Capture the cell that displays the provided text and extract its (X, Y) central coordinate. 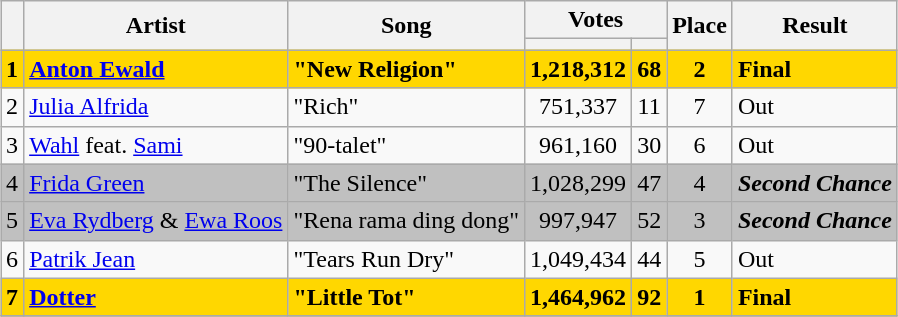
1,049,434 (578, 259)
30 (650, 145)
92 (650, 297)
Patrik Jean (156, 259)
1,028,299 (578, 183)
44 (650, 259)
68 (650, 69)
997,947 (578, 221)
47 (650, 183)
961,160 (578, 145)
Julia Alfrida (156, 107)
751,337 (578, 107)
Eva Rydberg & Ewa Roos (156, 221)
"Rena rama ding dong" (406, 221)
"New Religion" (406, 69)
Wahl feat. Sami (156, 145)
11 (650, 107)
1,218,312 (578, 69)
Votes (596, 20)
Artist (156, 26)
52 (650, 221)
"90-talet" (406, 145)
Anton Ewald (156, 69)
"Little Tot" (406, 297)
Dotter (156, 297)
"Rich" (406, 107)
"The Silence" (406, 183)
Result (814, 26)
"Tears Run Dry" (406, 259)
1,464,962 (578, 297)
Frida Green (156, 183)
Place (700, 26)
Song (406, 26)
